Pinpoint the cell where the given text exists, returning its (X, Y) midpoint coordinate. 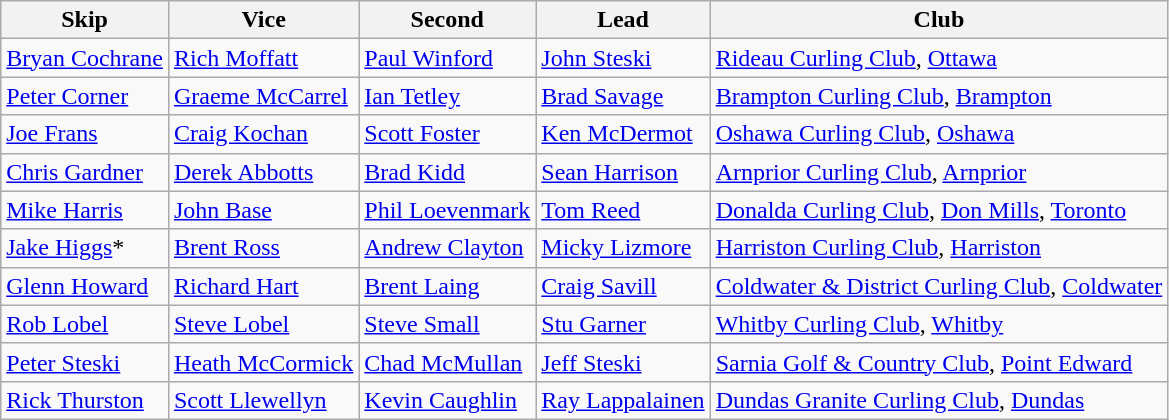
Donalda Curling Club, Don Mills, Toronto (939, 210)
Arnprior Curling Club, Arnprior (939, 172)
Second (448, 20)
Ken McDermot (623, 134)
Mike Harris (85, 210)
Derek Abbotts (263, 172)
Steve Small (448, 324)
Stu Garner (623, 324)
Glenn Howard (85, 286)
Harriston Curling Club, Harriston (939, 248)
Jake Higgs* (85, 248)
Chad McMullan (448, 362)
Tom Reed (623, 210)
Ian Tetley (448, 96)
Brampton Curling Club, Brampton (939, 96)
Steve Lobel (263, 324)
Rob Lobel (85, 324)
Brent Laing (448, 286)
Jeff Steski (623, 362)
Kevin Caughlin (448, 400)
Oshawa Curling Club, Oshawa (939, 134)
Scott Llewellyn (263, 400)
Skip (85, 20)
Rich Moffatt (263, 58)
Whitby Curling Club, Whitby (939, 324)
Graeme McCarrel (263, 96)
John Base (263, 210)
Vice (263, 20)
John Steski (623, 58)
Peter Corner (85, 96)
Craig Savill (623, 286)
Brad Kidd (448, 172)
Paul Winford (448, 58)
Dundas Granite Curling Club, Dundas (939, 400)
Chris Gardner (85, 172)
Bryan Cochrane (85, 58)
Craig Kochan (263, 134)
Club (939, 20)
Heath McCormick (263, 362)
Sarnia Golf & Country Club, Point Edward (939, 362)
Coldwater & District Curling Club, Coldwater (939, 286)
Richard Hart (263, 286)
Rideau Curling Club, Ottawa (939, 58)
Brad Savage (623, 96)
Micky Lizmore (623, 248)
Ray Lappalainen (623, 400)
Phil Loevenmark (448, 210)
Brent Ross (263, 248)
Andrew Clayton (448, 248)
Scott Foster (448, 134)
Rick Thurston (85, 400)
Peter Steski (85, 362)
Joe Frans (85, 134)
Sean Harrison (623, 172)
Lead (623, 20)
